Identify which cell holds the provided text, then report its (X, Y) central coordinate. 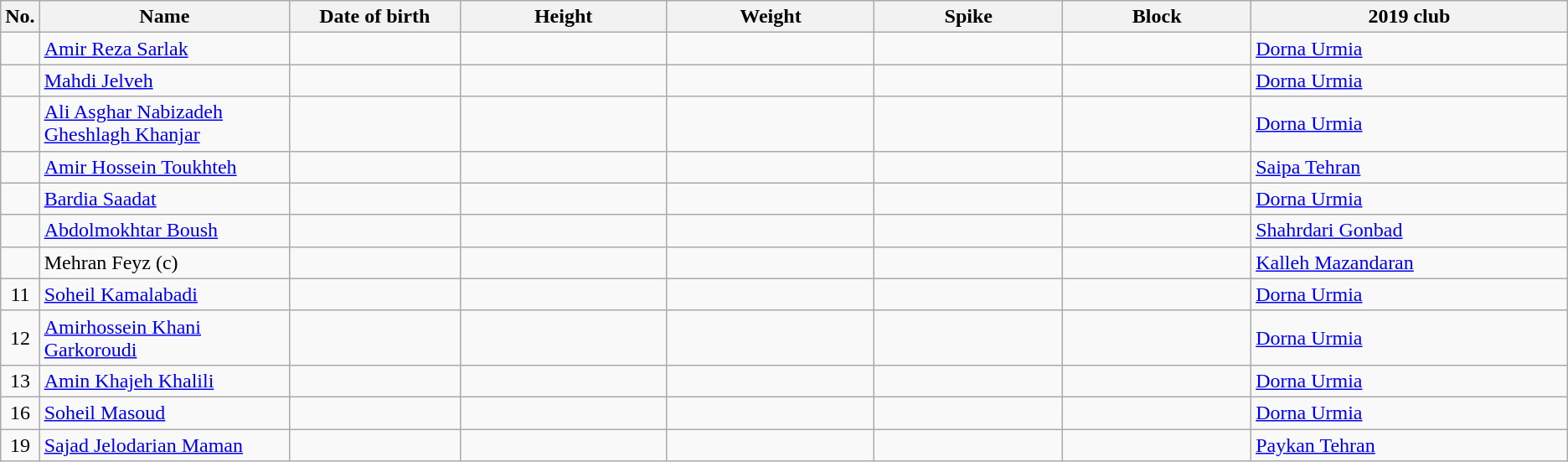
Mahdi Jelveh (164, 80)
Spike (968, 17)
Soheil Masoud (164, 413)
2019 club (1410, 17)
Mehran Feyz (c) (164, 262)
Ali Asghar Nabizadeh Gheshlagh Khanjar (164, 124)
13 (20, 381)
Amir Reza Sarlak (164, 49)
Soheil Kamalabadi (164, 294)
Height (563, 17)
Name (164, 17)
Amirhossein Khani Garkoroudi (164, 337)
Block (1158, 17)
16 (20, 413)
Paykan Tehran (1410, 445)
Sajad Jelodarian Maman (164, 445)
Amin Khajeh Khalili (164, 381)
Amir Hossein Toukhteh (164, 167)
Bardia Saadat (164, 199)
19 (20, 445)
12 (20, 337)
Saipa Tehran (1410, 167)
Abdolmokhtar Boush (164, 231)
Weight (771, 17)
No. (20, 17)
Kalleh Mazandaran (1410, 262)
Date of birth (375, 17)
11 (20, 294)
Shahrdari Gonbad (1410, 231)
